Output the [X, Y] coordinate of the center of the cell containing the given text.  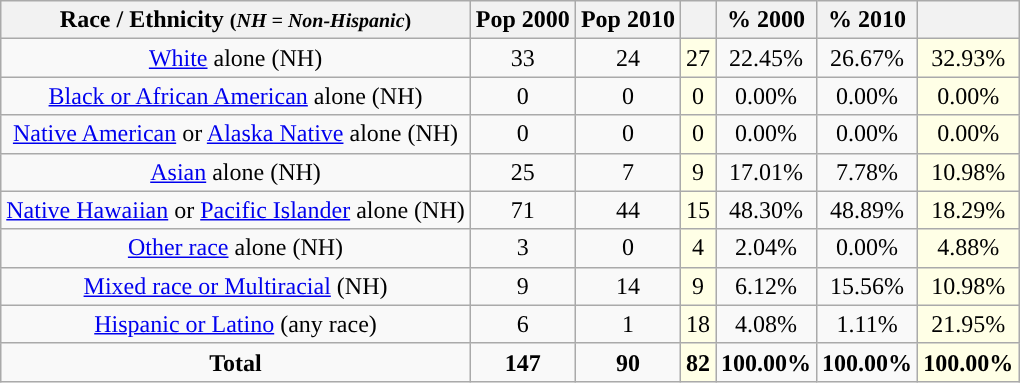
Total [236, 362]
Pop 2000 [522, 20]
Hispanic or Latino (any race) [236, 324]
Mixed race or Multiracial (NH) [236, 286]
32.93% [968, 58]
21.95% [968, 324]
147 [522, 362]
% 2000 [766, 20]
15.56% [868, 286]
90 [628, 362]
26.67% [868, 58]
4 [698, 248]
7.78% [868, 172]
White alone (NH) [236, 58]
7 [628, 172]
Native American or Alaska Native alone (NH) [236, 134]
Black or African American alone (NH) [236, 96]
Native Hawaiian or Pacific Islander alone (NH) [236, 210]
25 [522, 172]
15 [698, 210]
14 [628, 286]
17.01% [766, 172]
Pop 2010 [628, 20]
3 [522, 248]
82 [698, 362]
% 2010 [868, 20]
18 [698, 324]
33 [522, 58]
48.89% [868, 210]
48.30% [766, 210]
22.45% [766, 58]
6 [522, 324]
2.04% [766, 248]
1.11% [868, 324]
4.88% [968, 248]
Race / Ethnicity (NH = Non-Hispanic) [236, 20]
71 [522, 210]
44 [628, 210]
24 [628, 58]
1 [628, 324]
6.12% [766, 286]
27 [698, 58]
18.29% [968, 210]
Asian alone (NH) [236, 172]
4.08% [766, 324]
Other race alone (NH) [236, 248]
